Pinpoint the cell where the given text exists, returning its [x, y] midpoint coordinate. 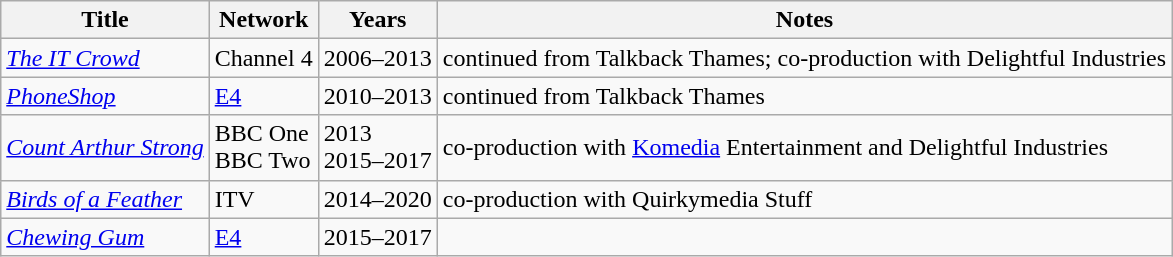
co-production with Komedia Entertainment and Delightful Industries [804, 148]
Count Arthur Strong [105, 148]
Title [105, 20]
2010–2013 [378, 96]
ITV [264, 199]
Birds of a Feather [105, 199]
Network [264, 20]
continued from Talkback Thames; co-production with Delightful Industries [804, 58]
20132015–2017 [378, 148]
Chewing Gum [105, 237]
Notes [804, 20]
2014–2020 [378, 199]
2006–2013 [378, 58]
BBC OneBBC Two [264, 148]
continued from Talkback Thames [804, 96]
2015–2017 [378, 237]
Channel 4 [264, 58]
co-production with Quirkymedia Stuff [804, 199]
PhoneShop [105, 96]
Years [378, 20]
The IT Crowd [105, 58]
